Determine the (X, Y) coordinate at the center of the cell enclosing the given text.  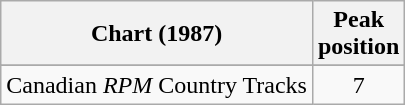
Canadian RPM Country Tracks (157, 85)
Peakposition (358, 34)
Chart (1987) (157, 34)
7 (358, 85)
